Output the (x, y) coordinate of the center of the cell containing the given text.  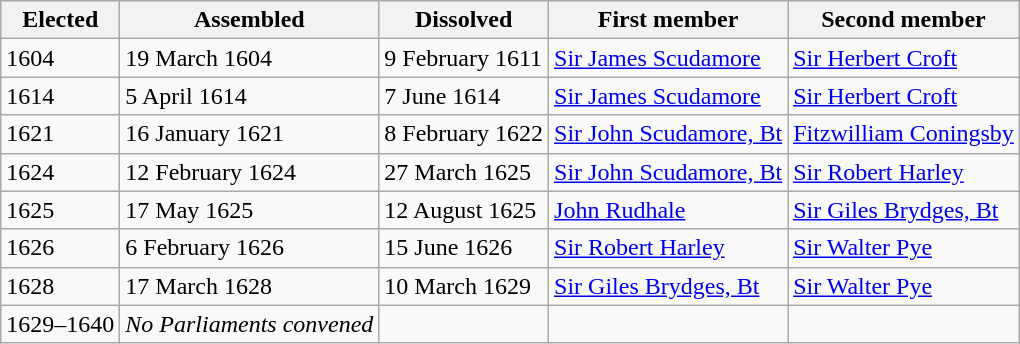
1614 (60, 96)
12 February 1624 (250, 172)
7 June 1614 (464, 96)
19 March 1604 (250, 58)
1629–1640 (60, 324)
5 April 1614 (250, 96)
1625 (60, 210)
17 March 1628 (250, 286)
9 February 1611 (464, 58)
Dissolved (464, 20)
No Parliaments convened (250, 324)
Assembled (250, 20)
Second member (904, 20)
12 August 1625 (464, 210)
Elected (60, 20)
6 February 1626 (250, 248)
1626 (60, 248)
John Rudhale (668, 210)
10 March 1629 (464, 286)
1621 (60, 134)
17 May 1625 (250, 210)
15 June 1626 (464, 248)
1628 (60, 286)
8 February 1622 (464, 134)
Fitzwilliam Coningsby (904, 134)
16 January 1621 (250, 134)
1624 (60, 172)
27 March 1625 (464, 172)
First member (668, 20)
1604 (60, 58)
